For the text-containing cell, return its midpoint in [X, Y] coordinate format. 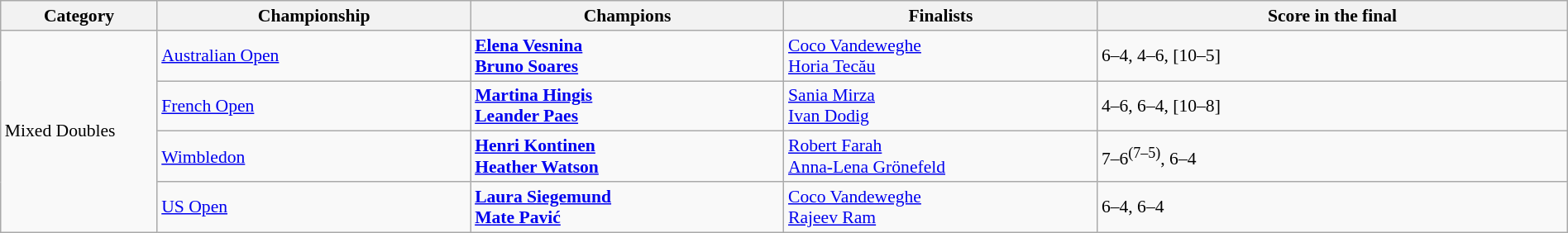
6–4, 4–6, [10–5] [1332, 56]
Category [79, 16]
Mixed Doubles [79, 131]
6–4, 6–4 [1332, 207]
Sania Mirza Ivan Dodig [941, 106]
Championship [314, 16]
Elena Vesnina Bruno Soares [627, 56]
4–6, 6–4, [10–8] [1332, 106]
Finalists [941, 16]
Robert Farah Anna-Lena Grönefeld [941, 157]
US Open [314, 207]
Champions [627, 16]
Coco Vandeweghe Horia Tecău [941, 56]
Australian Open [314, 56]
Coco Vandeweghe Rajeev Ram [941, 207]
French Open [314, 106]
Wimbledon [314, 157]
7–6(7–5), 6–4 [1332, 157]
Martina Hingis Leander Paes [627, 106]
Score in the final [1332, 16]
Laura Siegemund Mate Pavić [627, 207]
Henri Kontinen Heather Watson [627, 157]
